Detect which cell encompasses the target text, then output its [X, Y] center coordinate. 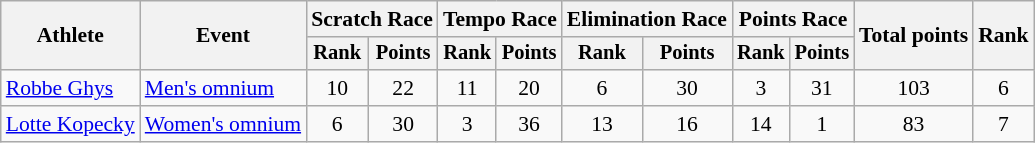
16 [687, 124]
Robbe Ghys [70, 88]
Points Race [793, 19]
Scratch Race [372, 19]
Lotte Kopecky [70, 124]
14 [761, 124]
36 [528, 124]
Men's omnium [223, 88]
20 [528, 88]
11 [467, 88]
Elimination Race [647, 19]
83 [914, 124]
Women's omnium [223, 124]
7 [1004, 124]
Athlete [70, 36]
1 [822, 124]
Tempo Race [500, 19]
22 [403, 88]
13 [602, 124]
Total points [914, 36]
103 [914, 88]
31 [822, 88]
10 [337, 88]
Event [223, 36]
